Output the (x, y) coordinate of the center of the cell containing the given text.  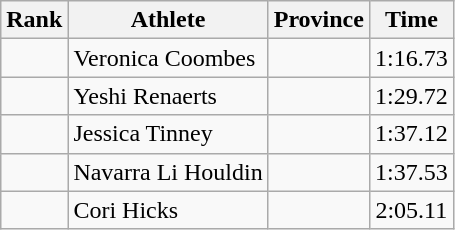
Rank (34, 20)
1:37.53 (411, 172)
1:16.73 (411, 58)
Veronica Coombes (168, 58)
Athlete (168, 20)
Navarra Li Houldin (168, 172)
1:29.72 (411, 96)
Time (411, 20)
Province (318, 20)
Jessica Tinney (168, 134)
2:05.11 (411, 210)
1:37.12 (411, 134)
Cori Hicks (168, 210)
Yeshi Renaerts (168, 96)
